Detect which cell encompasses the target text, then output its (X, Y) center coordinate. 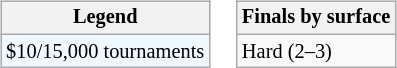
Legend (105, 18)
Hard (2–3) (316, 51)
Finals by surface (316, 18)
$10/15,000 tournaments (105, 51)
